Scan for the cell matching the given text and deliver its (x, y) coordinate at center. 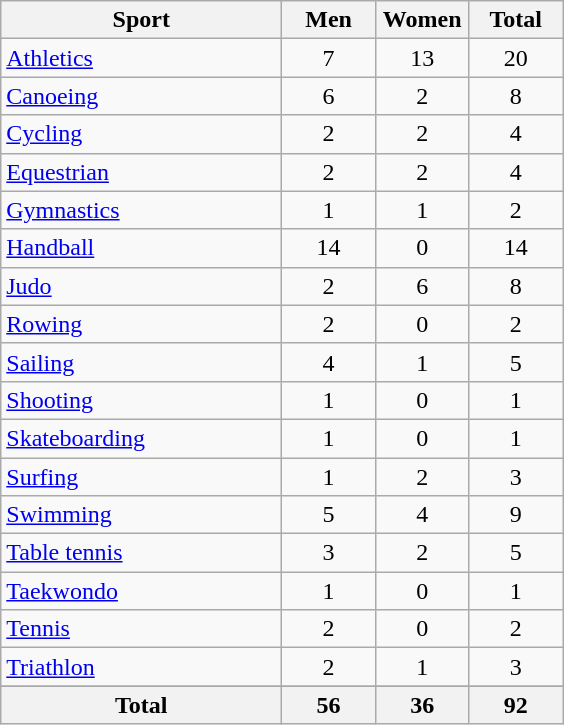
Women (422, 20)
Gymnastics (142, 210)
Table tennis (142, 553)
Men (329, 20)
Athletics (142, 58)
9 (516, 515)
Equestrian (142, 172)
36 (422, 705)
Sport (142, 20)
Taekwondo (142, 591)
Triathlon (142, 667)
Sailing (142, 362)
Swimming (142, 515)
20 (516, 58)
Shooting (142, 400)
Handball (142, 248)
7 (329, 58)
13 (422, 58)
Surfing (142, 477)
56 (329, 705)
92 (516, 705)
Rowing (142, 324)
Tennis (142, 629)
Judo (142, 286)
Canoeing (142, 96)
Cycling (142, 134)
Skateboarding (142, 438)
